Provide the [X, Y] coordinate of the cell's center where the given text is located.  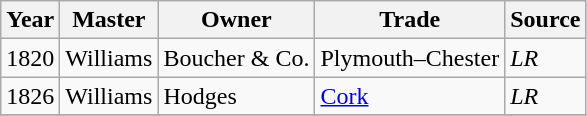
Hodges [236, 96]
1826 [30, 96]
Plymouth–Chester [410, 58]
Trade [410, 20]
Year [30, 20]
Cork [410, 96]
Master [109, 20]
1820 [30, 58]
Owner [236, 20]
Source [546, 20]
Boucher & Co. [236, 58]
